Determine the [x, y] coordinate at the center of the cell enclosing the given text.  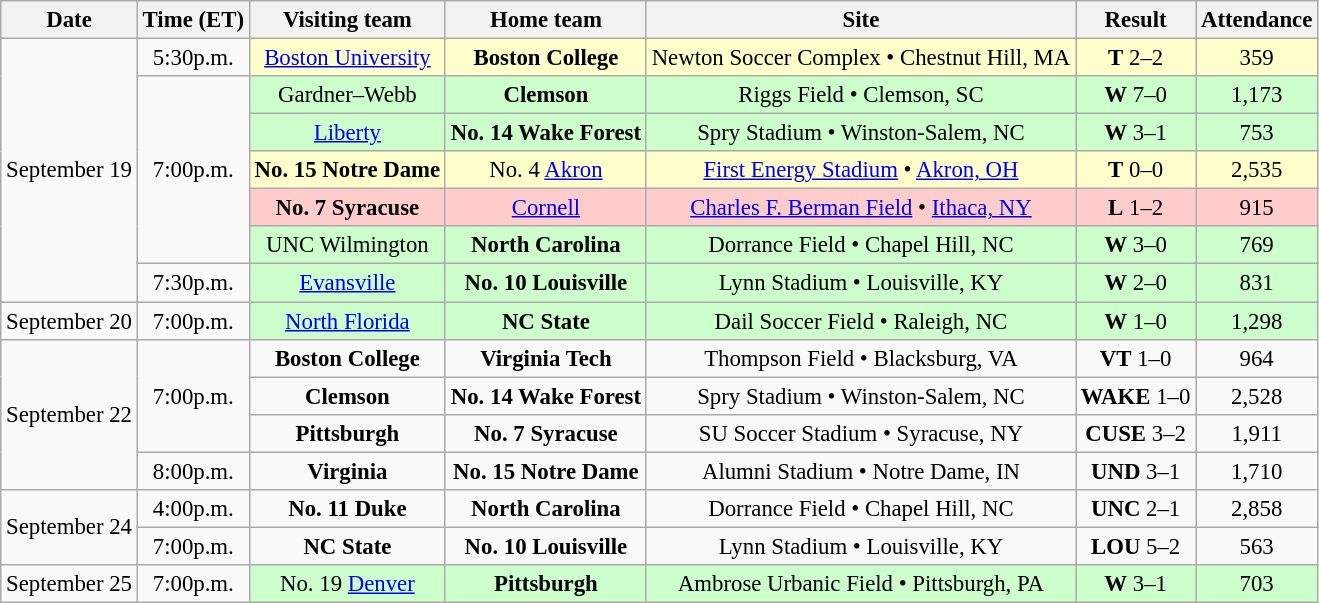
Home team [546, 20]
563 [1257, 546]
WAKE 1–0 [1136, 396]
753 [1257, 133]
831 [1257, 283]
Charles F. Berman Field • Ithaca, NY [860, 208]
Dail Soccer Field • Raleigh, NC [860, 321]
W 7–0 [1136, 95]
Newton Soccer Complex • Chestnut Hill, MA [860, 58]
L 1–2 [1136, 208]
359 [1257, 58]
SU Soccer Stadium • Syracuse, NY [860, 433]
UND 3–1 [1136, 471]
No. 4 Akron [546, 170]
Alumni Stadium • Notre Dame, IN [860, 471]
8:00p.m. [193, 471]
UNC 2–1 [1136, 509]
No. 11 Duke [347, 509]
W 3–0 [1136, 245]
Evansville [347, 283]
First Energy Stadium • Akron, OH [860, 170]
CUSE 3–2 [1136, 433]
915 [1257, 208]
September 22 [69, 414]
Virginia [347, 471]
5:30p.m. [193, 58]
Riggs Field • Clemson, SC [860, 95]
Time (ET) [193, 20]
Site [860, 20]
Result [1136, 20]
Thompson Field • Blacksburg, VA [860, 358]
Date [69, 20]
2,858 [1257, 509]
September 20 [69, 321]
7:30p.m. [193, 283]
2,528 [1257, 396]
1,710 [1257, 471]
Attendance [1257, 20]
Visiting team [347, 20]
North Florida [347, 321]
Liberty [347, 133]
September 25 [69, 584]
1,911 [1257, 433]
LOU 5–2 [1136, 546]
1,173 [1257, 95]
W 2–0 [1136, 283]
703 [1257, 584]
September 24 [69, 528]
Ambrose Urbanic Field • Pittsburgh, PA [860, 584]
T 0–0 [1136, 170]
Cornell [546, 208]
4:00p.m. [193, 509]
UNC Wilmington [347, 245]
VT 1–0 [1136, 358]
2,535 [1257, 170]
No. 19 Denver [347, 584]
September 19 [69, 170]
Virginia Tech [546, 358]
Gardner–Webb [347, 95]
Boston University [347, 58]
T 2–2 [1136, 58]
1,298 [1257, 321]
W 1–0 [1136, 321]
769 [1257, 245]
964 [1257, 358]
